Capture the cell that displays the provided text and extract its [X, Y] central coordinate. 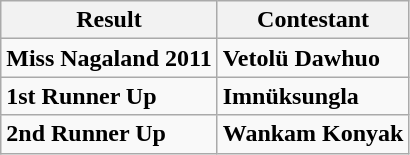
1st Runner Up [109, 96]
Vetolü Dawhuo [313, 58]
Miss Nagaland 2011 [109, 58]
Contestant [313, 20]
Imnüksungla [313, 96]
Wankam Konyak [313, 134]
2nd Runner Up [109, 134]
Result [109, 20]
